Output the (x, y) coordinate of the center of the cell containing the given text.  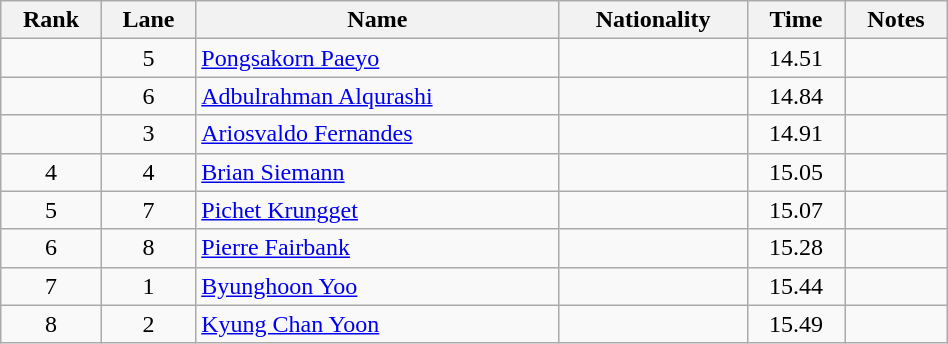
Pierre Fairbank (378, 248)
Pichet Krungget (378, 210)
15.28 (796, 248)
14.84 (796, 96)
Lane (148, 20)
Name (378, 20)
Time (796, 20)
2 (148, 324)
1 (148, 286)
Rank (52, 20)
Byunghoon Yoo (378, 286)
15.49 (796, 324)
Nationality (653, 20)
Brian Siemann (378, 172)
15.44 (796, 286)
14.51 (796, 58)
Adbulrahman Alqurashi (378, 96)
Notes (896, 20)
Pongsakorn Paeyo (378, 58)
14.91 (796, 134)
Ariosvaldo Fernandes (378, 134)
3 (148, 134)
15.05 (796, 172)
15.07 (796, 210)
Kyung Chan Yoon (378, 324)
